From the cell containing the given text, extract its center point as [X, Y] coordinate. 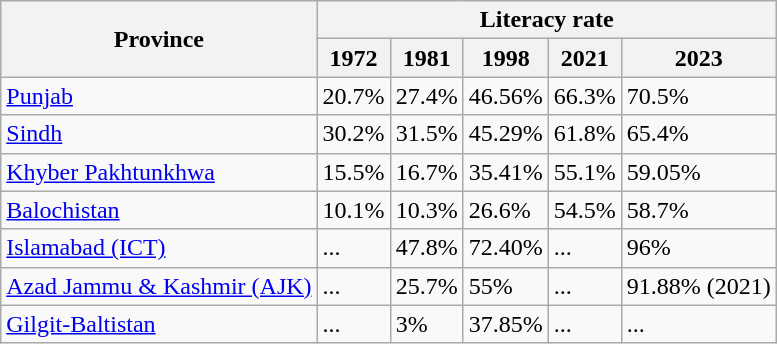
Gilgit-Baltistan [159, 324]
20.7% [354, 96]
37.85% [506, 324]
91.88% (2021) [698, 286]
10.3% [426, 210]
61.8% [584, 134]
35.41% [506, 172]
46.56% [506, 96]
Sindh [159, 134]
26.6% [506, 210]
1981 [426, 58]
96% [698, 248]
16.7% [426, 172]
15.5% [354, 172]
30.2% [354, 134]
27.4% [426, 96]
31.5% [426, 134]
54.5% [584, 210]
Balochistan [159, 210]
25.7% [426, 286]
Province [159, 39]
Khyber Pakhtunkhwa [159, 172]
66.3% [584, 96]
45.29% [506, 134]
47.8% [426, 248]
59.05% [698, 172]
72.40% [506, 248]
58.7% [698, 210]
65.4% [698, 134]
55% [506, 286]
1998 [506, 58]
Azad Jammu & Kashmir (AJK) [159, 286]
Islamabad (ICT) [159, 248]
1972 [354, 58]
Punjab [159, 96]
10.1% [354, 210]
2023 [698, 58]
70.5% [698, 96]
3% [426, 324]
Literacy rate [546, 20]
55.1% [584, 172]
2021 [584, 58]
